Find where the given text appears and provide that cell's center as (X, Y) coordinate. 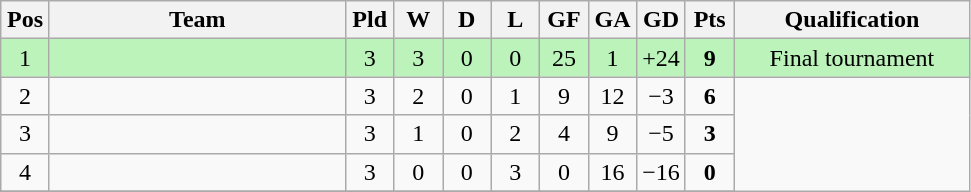
Pos (26, 20)
+24 (662, 58)
GD (662, 20)
−3 (662, 96)
Pld (370, 20)
16 (612, 172)
−5 (662, 134)
GA (612, 20)
Qualification (852, 20)
25 (564, 58)
L (516, 20)
Final tournament (852, 58)
W (418, 20)
Team (197, 20)
D (466, 20)
−16 (662, 172)
GF (564, 20)
Pts (710, 20)
12 (612, 96)
6 (710, 96)
